Find where the given text appears and provide that cell's center as [X, Y] coordinate. 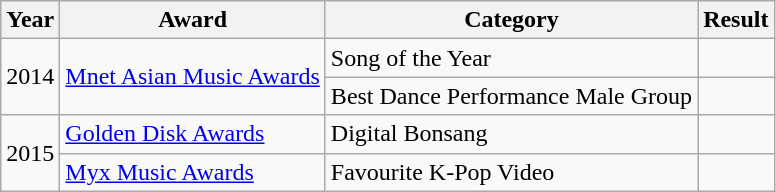
Best Dance Performance Male Group [511, 96]
Year [30, 20]
Award [193, 20]
Myx Music Awards [193, 172]
Result [736, 20]
Golden Disk Awards [193, 134]
Mnet Asian Music Awards [193, 77]
2015 [30, 153]
Favourite K-Pop Video [511, 172]
Song of the Year [511, 58]
Category [511, 20]
Digital Bonsang [511, 134]
2014 [30, 77]
